Identify which cell holds the provided text, then report its [x, y] central coordinate. 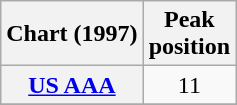
Chart (1997) [72, 34]
Peakposition [189, 34]
US AAA [72, 85]
11 [189, 85]
